Search for the cell housing the specified text and yield its (x, y) center coordinate. 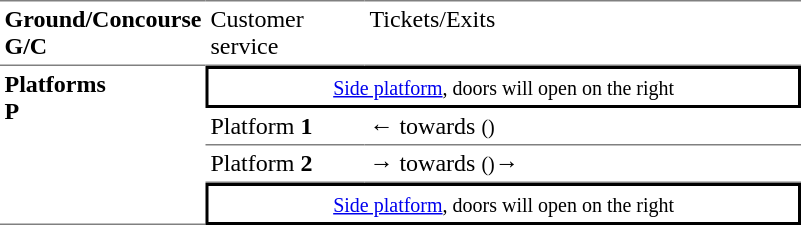
Tickets/Exits (583, 33)
Platform 1 (286, 127)
Platform 2 (286, 165)
PlatformsP (103, 146)
← towards () (583, 127)
→ towards ()→ (583, 165)
Ground/ConcourseG/C (103, 33)
Customer service (286, 33)
